From the cell containing the given text, extract its center point as [x, y] coordinate. 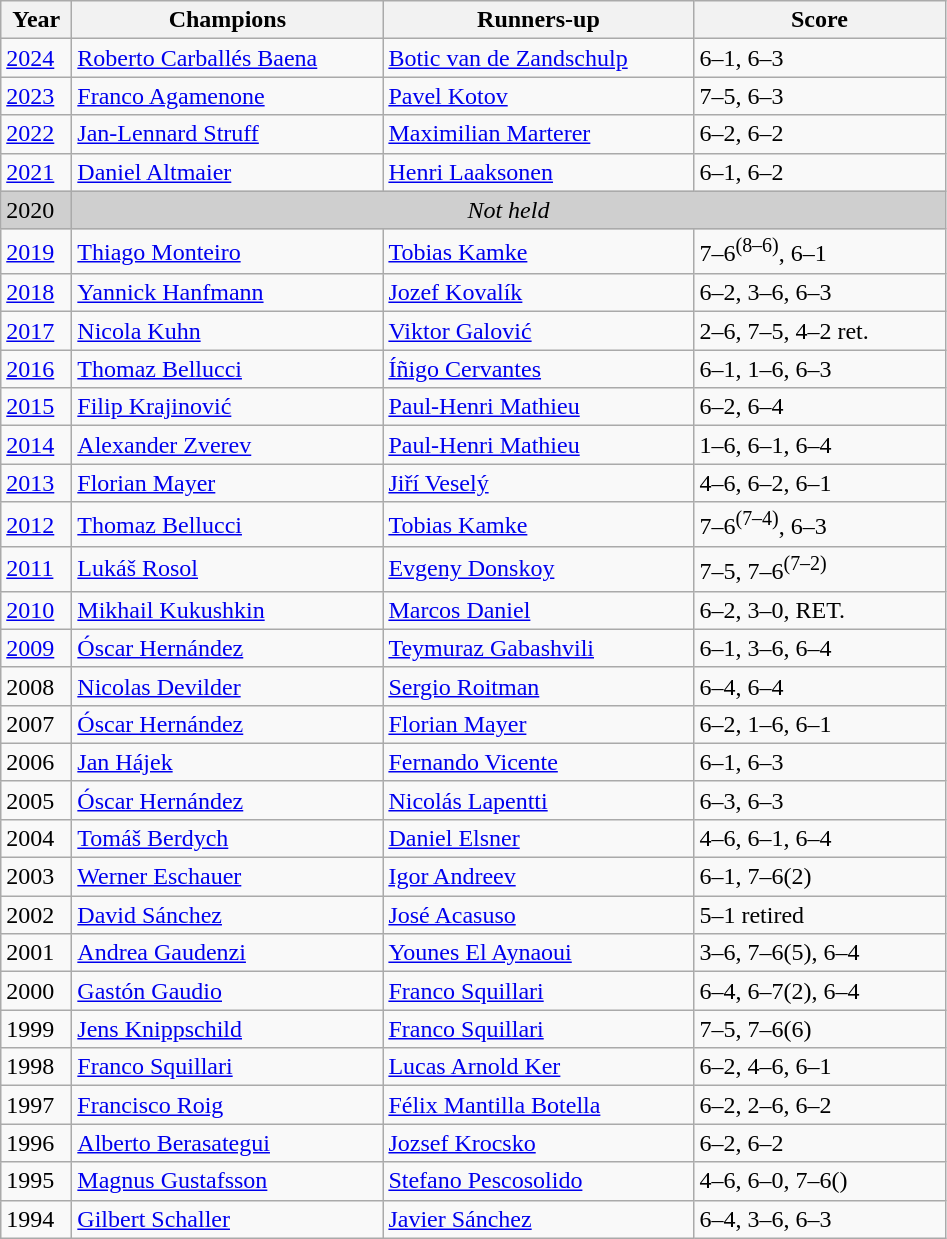
2023 [36, 96]
6–2, 2–6, 6–2 [820, 1105]
2016 [36, 369]
1999 [36, 1029]
5–1 retired [820, 915]
2015 [36, 407]
6–2, 4–6, 6–1 [820, 1067]
Jozsef Krocsko [538, 1143]
2012 [36, 524]
2006 [36, 762]
Viktor Galović [538, 331]
Younes El Aynaoui [538, 953]
Marcos Daniel [538, 610]
Pavel Kotov [538, 96]
Teymuraz Gabashvili [538, 648]
6–3, 6–3 [820, 800]
Henri Laaksonen [538, 172]
Lucas Arnold Ker [538, 1067]
Maximilian Marterer [538, 134]
2020 [36, 210]
Botic van de Zandschulp [538, 58]
Daniel Altmaier [228, 172]
7–5, 6–3 [820, 96]
Jozef Kovalík [538, 293]
Francisco Roig [228, 1105]
6–2, 1–6, 6–1 [820, 724]
2009 [36, 648]
Gilbert Schaller [228, 1219]
7–5, 7–6(7–2) [820, 570]
2011 [36, 570]
Igor Andreev [538, 877]
Jens Knippschild [228, 1029]
2014 [36, 445]
1998 [36, 1067]
2017 [36, 331]
Score [820, 20]
2005 [36, 800]
Lukáš Rosol [228, 570]
Year [36, 20]
Javier Sánchez [538, 1219]
6–1, 3–6, 6–4 [820, 648]
José Acasuso [538, 915]
Andrea Gaudenzi [228, 953]
2018 [36, 293]
7–6(7–4), 6–3 [820, 524]
4–6, 6–1, 6–4 [820, 839]
2008 [36, 686]
Not held [508, 210]
2–6, 7–5, 4–2 ret. [820, 331]
3–6, 7–6(5), 6–4 [820, 953]
6–4, 6–4 [820, 686]
Stefano Pescosolido [538, 1181]
Runners-up [538, 20]
1997 [36, 1105]
Félix Mantilla Botella [538, 1105]
7–5, 7–6(6) [820, 1029]
2004 [36, 839]
2010 [36, 610]
6–4, 3–6, 6–3 [820, 1219]
4–6, 6–2, 6–1 [820, 483]
6–1, 7–6(2) [820, 877]
David Sánchez [228, 915]
Champions [228, 20]
Tomáš Berdych [228, 839]
2007 [36, 724]
2022 [36, 134]
6–1, 1–6, 6–3 [820, 369]
2002 [36, 915]
Alberto Berasategui [228, 1143]
Nicolas Devilder [228, 686]
Jan-Lennard Struff [228, 134]
Mikhail Kukushkin [228, 610]
Yannick Hanfmann [228, 293]
7–6(8–6), 6–1 [820, 252]
6–2, 3–6, 6–3 [820, 293]
6–1, 6–2 [820, 172]
1996 [36, 1143]
Filip Krajinović [228, 407]
Thiago Monteiro [228, 252]
Franco Agamenone [228, 96]
Jan Hájek [228, 762]
2003 [36, 877]
2019 [36, 252]
2001 [36, 953]
Magnus Gustafsson [228, 1181]
2021 [36, 172]
Sergio Roitman [538, 686]
Íñigo Cervantes [538, 369]
2024 [36, 58]
Jiří Veselý [538, 483]
6–2, 6–4 [820, 407]
Werner Eschauer [228, 877]
4–6, 6–0, 7–6() [820, 1181]
6–2, 3–0, RET. [820, 610]
1–6, 6–1, 6–4 [820, 445]
Daniel Elsner [538, 839]
2000 [36, 991]
1995 [36, 1181]
2013 [36, 483]
Fernando Vicente [538, 762]
Gastón Gaudio [228, 991]
6–4, 6–7(2), 6–4 [820, 991]
1994 [36, 1219]
Alexander Zverev [228, 445]
Nicola Kuhn [228, 331]
Roberto Carballés Baena [228, 58]
Evgeny Donskoy [538, 570]
Nicolás Lapentti [538, 800]
